Capture the cell that displays the provided text and extract its (X, Y) central coordinate. 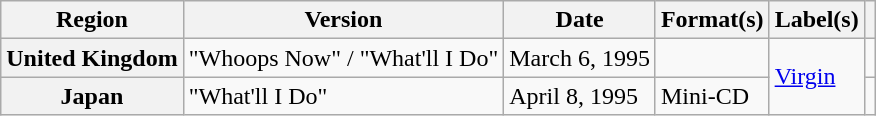
Date (580, 20)
"Whoops Now" / "What'll I Do" (344, 58)
Region (92, 20)
Version (344, 20)
Virgin (816, 77)
Mini-CD (712, 96)
United Kingdom (92, 58)
March 6, 1995 (580, 58)
Japan (92, 96)
"What'll I Do" (344, 96)
Label(s) (816, 20)
Format(s) (712, 20)
April 8, 1995 (580, 96)
